Search for the cell housing the specified text and yield its [x, y] center coordinate. 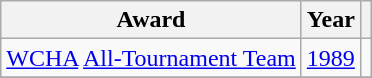
1989 [330, 58]
WCHA All-Tournament Team [152, 58]
Award [152, 20]
Year [330, 20]
